Identify which cell holds the provided text, then report its [X, Y] central coordinate. 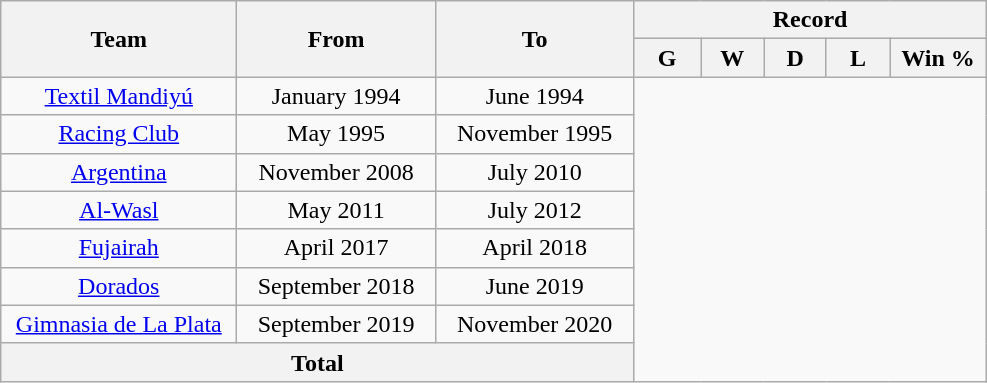
September 2019 [336, 324]
Record [810, 20]
June 1994 [534, 96]
To [534, 39]
Team [119, 39]
Racing Club [119, 134]
January 1994 [336, 96]
November 2008 [336, 172]
Argentina [119, 172]
G [668, 58]
Total [318, 362]
May 1995 [336, 134]
November 1995 [534, 134]
Al-Wasl [119, 210]
Fujairah [119, 248]
Dorados [119, 286]
W [732, 58]
May 2011 [336, 210]
April 2017 [336, 248]
November 2020 [534, 324]
Gimnasia de La Plata [119, 324]
September 2018 [336, 286]
L [858, 58]
D [795, 58]
April 2018 [534, 248]
June 2019 [534, 286]
Textil Mandiyú [119, 96]
From [336, 39]
Win % [938, 58]
July 2012 [534, 210]
July 2010 [534, 172]
